Output the [X, Y] coordinate of the center of the cell containing the given text.  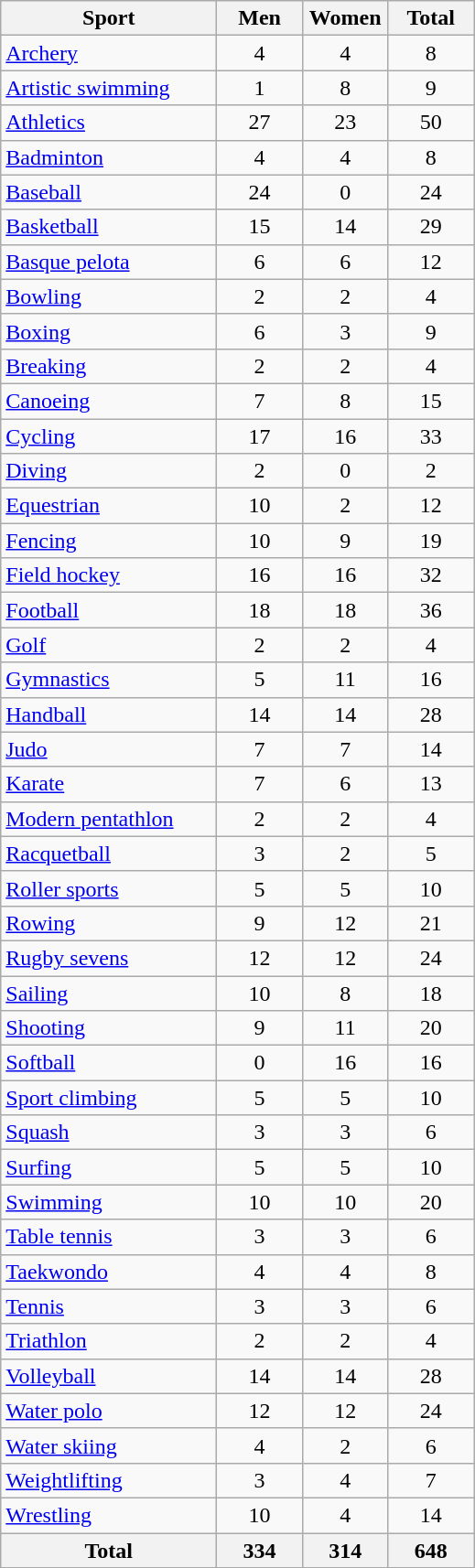
32 [431, 575]
1 [260, 88]
Squash [109, 1133]
Fencing [109, 541]
Basque pelota [109, 262]
33 [431, 436]
Sport climbing [109, 1098]
Artistic swimming [109, 88]
Modern pentathlon [109, 819]
17 [260, 436]
Wrestling [109, 1515]
Tennis [109, 1306]
Karate [109, 784]
Athletics [109, 123]
Boxing [109, 331]
Roller sports [109, 888]
314 [345, 1551]
Racquetball [109, 854]
Taekwondo [109, 1272]
Archery [109, 53]
19 [431, 541]
Football [109, 610]
Volleyball [109, 1376]
Bowling [109, 296]
Softball [109, 1063]
Canoeing [109, 401]
Equestrian [109, 506]
Cycling [109, 436]
Shooting [109, 1028]
Judo [109, 749]
Golf [109, 645]
Breaking [109, 366]
Women [345, 18]
334 [260, 1551]
36 [431, 610]
Sport [109, 18]
Water skiing [109, 1445]
Rowing [109, 923]
Badminton [109, 157]
Basketball [109, 227]
Baseball [109, 192]
Gymnastics [109, 680]
Table tennis [109, 1237]
21 [431, 923]
Water polo [109, 1411]
Men [260, 18]
50 [431, 123]
27 [260, 123]
Sailing [109, 993]
Surfing [109, 1167]
648 [431, 1551]
Swimming [109, 1202]
Weightlifting [109, 1480]
13 [431, 784]
Handball [109, 714]
Diving [109, 471]
Field hockey [109, 575]
29 [431, 227]
Rugby sevens [109, 958]
Triathlon [109, 1341]
23 [345, 123]
